Provide the [x, y] coordinate of the cell's center where the given text is located.  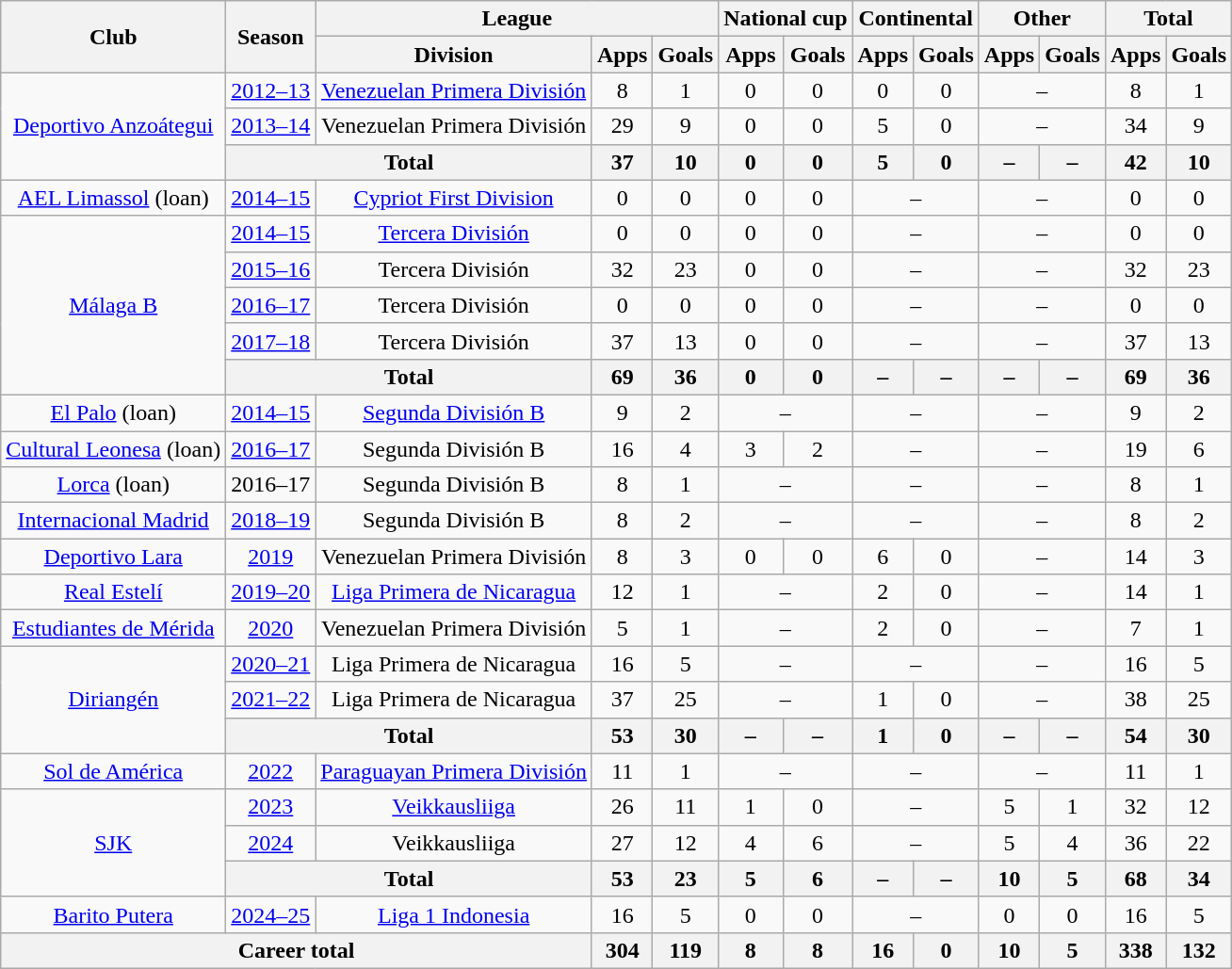
2023 [271, 807]
2015–16 [271, 269]
2012–13 [271, 90]
Division [454, 55]
7 [1135, 628]
68 [1135, 879]
League [517, 19]
338 [1135, 950]
Málaga B [113, 305]
132 [1199, 950]
Deportivo Anzoátegui [113, 126]
27 [622, 843]
26 [622, 807]
Cypriot First Division [454, 198]
2019–20 [271, 592]
Continental [916, 19]
SJK [113, 843]
National cup [786, 19]
Sol de América [113, 771]
2017–18 [271, 341]
Liga 1 Indonesia [454, 914]
2019 [271, 557]
Barito Putera [113, 914]
AEL Limassol (loan) [113, 198]
29 [622, 126]
2018–19 [271, 521]
2013–14 [271, 126]
Real Estelí [113, 592]
54 [1135, 735]
Club [113, 37]
Paraguayan Primera División [454, 771]
19 [1135, 449]
2020–21 [271, 664]
Season [271, 37]
Diriangén [113, 700]
Estudiantes de Mérida [113, 628]
Career total [297, 950]
2021–22 [271, 700]
Cultural Leonesa (loan) [113, 449]
42 [1135, 162]
2020 [271, 628]
119 [686, 950]
304 [622, 950]
Other [1042, 19]
Deportivo Lara [113, 557]
El Palo (loan) [113, 412]
22 [1199, 843]
2024 [271, 843]
2022 [271, 771]
Lorca (loan) [113, 485]
Internacional Madrid [113, 521]
38 [1135, 700]
2024–25 [271, 914]
